Capture the cell that displays the provided text and extract its [X, Y] central coordinate. 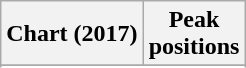
Peakpositions [194, 34]
Chart (2017) [72, 34]
